Detect which cell encompasses the target text, then output its [x, y] center coordinate. 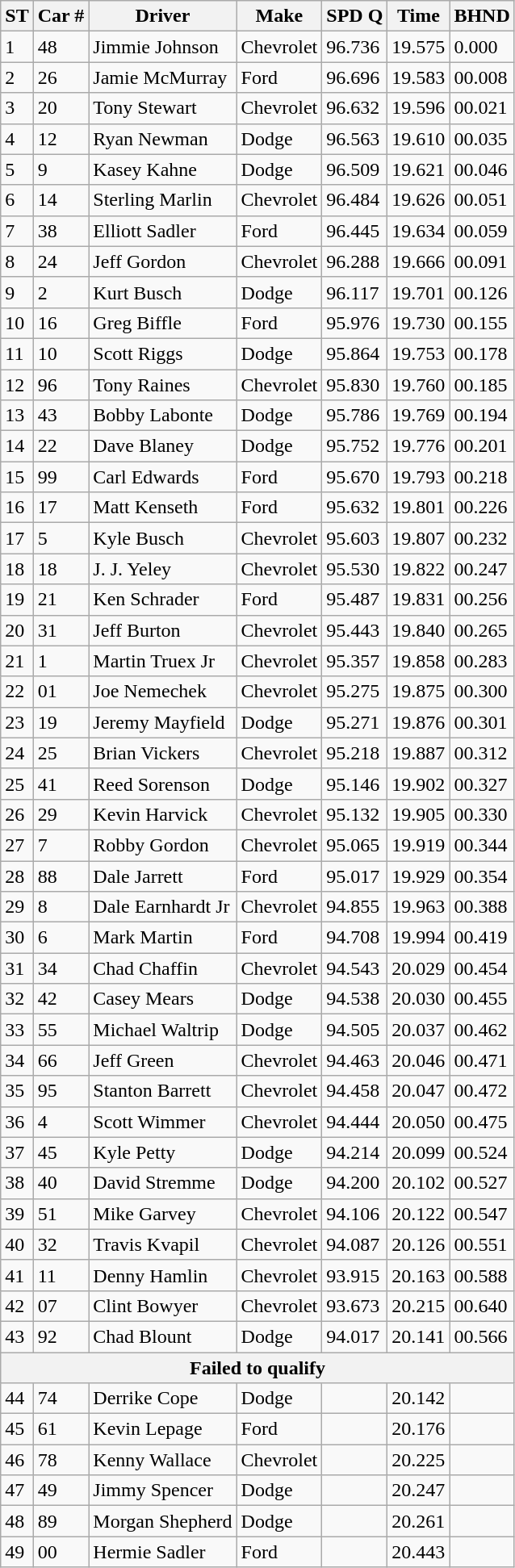
20.126 [418, 1244]
Jeff Gordon [163, 261]
07 [61, 1306]
0.000 [482, 47]
20.029 [418, 968]
Scott Riggs [163, 353]
19.919 [418, 845]
Travis Kvapil [163, 1244]
95.830 [355, 385]
Mark Martin [163, 938]
19.858 [418, 661]
39 [17, 1214]
Kenny Wallace [163, 1460]
20.102 [418, 1183]
00.330 [482, 814]
13 [17, 416]
Martin Truex Jr [163, 661]
00.566 [482, 1336]
88 [61, 876]
Greg Biffle [163, 323]
Failed to qualify [258, 1368]
20.163 [418, 1275]
00.462 [482, 1030]
J. J. Yeley [163, 569]
00.471 [482, 1060]
00.091 [482, 261]
Brian Vickers [163, 753]
37 [17, 1152]
Michael Waltrip [163, 1030]
96.288 [355, 261]
Time [418, 16]
94.543 [355, 968]
Hermie Sadler [163, 1552]
Kevin Lepage [163, 1429]
55 [61, 1030]
19.575 [418, 47]
Kasey Kahne [163, 169]
20.443 [418, 1552]
20.142 [418, 1399]
19.610 [418, 139]
Robby Gordon [163, 845]
95.864 [355, 353]
00.455 [482, 999]
19.994 [418, 938]
Chad Chaffin [163, 968]
96.484 [355, 200]
19.905 [418, 814]
95.976 [355, 323]
19.634 [418, 231]
19.626 [418, 200]
00.008 [482, 77]
Kurt Busch [163, 292]
Ryan Newman [163, 139]
Ken Schrader [163, 600]
94.463 [355, 1060]
Jeremy Mayfield [163, 722]
Dave Blaney [163, 446]
20.141 [418, 1336]
94.017 [355, 1336]
00.185 [482, 385]
20.225 [418, 1460]
00.046 [482, 169]
19.929 [418, 876]
95.275 [355, 692]
00.588 [482, 1275]
95.670 [355, 477]
94.087 [355, 1244]
20.215 [418, 1306]
94.106 [355, 1214]
27 [17, 845]
96.632 [355, 108]
00.194 [482, 416]
Jeff Burton [163, 630]
94.855 [355, 907]
19.963 [418, 907]
95.487 [355, 600]
00 [61, 1552]
Jeff Green [163, 1060]
00.472 [482, 1091]
20.261 [418, 1521]
78 [61, 1460]
Bobby Labonte [163, 416]
00.021 [482, 108]
19.793 [418, 477]
00.524 [482, 1152]
Casey Mears [163, 999]
Dale Jarrett [163, 876]
20.099 [418, 1152]
99 [61, 477]
30 [17, 938]
Mike Garvey [163, 1214]
19.840 [418, 630]
00.475 [482, 1122]
51 [61, 1214]
Tony Raines [163, 385]
Elliott Sadler [163, 231]
00.283 [482, 661]
93.673 [355, 1306]
00.454 [482, 968]
95.146 [355, 784]
Jimmy Spencer [163, 1491]
Derrike Cope [163, 1399]
00.232 [482, 538]
00.059 [482, 231]
Kevin Harvick [163, 814]
95.132 [355, 814]
00.312 [482, 753]
19.887 [418, 753]
20.047 [418, 1091]
00.035 [482, 139]
93.915 [355, 1275]
Make [279, 16]
94.458 [355, 1091]
Dale Earnhardt Jr [163, 907]
96.736 [355, 47]
19.621 [418, 169]
95.632 [355, 508]
Tony Stewart [163, 108]
20.030 [418, 999]
Driver [163, 16]
Matt Kenseth [163, 508]
00.218 [482, 477]
36 [17, 1122]
94.538 [355, 999]
00.051 [482, 200]
SPD Q [355, 16]
00.126 [482, 292]
19.753 [418, 353]
Kyle Petty [163, 1152]
00.354 [482, 876]
19.760 [418, 385]
47 [17, 1491]
96.563 [355, 139]
35 [17, 1091]
00.547 [482, 1214]
19.666 [418, 261]
95.752 [355, 446]
66 [61, 1060]
96.509 [355, 169]
95.443 [355, 630]
19.701 [418, 292]
20.050 [418, 1122]
19.730 [418, 323]
61 [61, 1429]
01 [61, 692]
46 [17, 1460]
94.214 [355, 1152]
95.271 [355, 722]
96.445 [355, 231]
95.065 [355, 845]
00.344 [482, 845]
19.596 [418, 108]
David Stremme [163, 1183]
28 [17, 876]
Denny Hamlin [163, 1275]
ST [17, 16]
Morgan Shepherd [163, 1521]
92 [61, 1336]
94.708 [355, 938]
19.583 [418, 77]
Car # [61, 16]
BHND [482, 16]
00.388 [482, 907]
00.226 [482, 508]
19.807 [418, 538]
Sterling Marlin [163, 200]
74 [61, 1399]
23 [17, 722]
19.822 [418, 569]
00.419 [482, 938]
20.176 [418, 1429]
15 [17, 477]
Jamie McMurray [163, 77]
19.902 [418, 784]
00.155 [482, 323]
00.327 [482, 784]
95.357 [355, 661]
33 [17, 1030]
Joe Nemechek [163, 692]
94.505 [355, 1030]
96 [61, 385]
20.037 [418, 1030]
20.046 [418, 1060]
96.696 [355, 77]
00.527 [482, 1183]
89 [61, 1521]
00.301 [482, 722]
95.017 [355, 876]
95.218 [355, 753]
00.640 [482, 1306]
Stanton Barrett [163, 1091]
19.801 [418, 508]
96.117 [355, 292]
00.300 [482, 692]
95 [61, 1091]
Scott Wimmer [163, 1122]
Chad Blount [163, 1336]
00.551 [482, 1244]
44 [17, 1399]
94.444 [355, 1122]
20.247 [418, 1491]
95.530 [355, 569]
00.256 [482, 600]
Kyle Busch [163, 538]
20.122 [418, 1214]
95.603 [355, 538]
00.265 [482, 630]
19.831 [418, 600]
00.247 [482, 569]
19.776 [418, 446]
3 [17, 108]
Reed Sorenson [163, 784]
95.786 [355, 416]
19.769 [418, 416]
Jimmie Johnson [163, 47]
94.200 [355, 1183]
Clint Bowyer [163, 1306]
19.875 [418, 692]
19.876 [418, 722]
00.201 [482, 446]
00.178 [482, 353]
Carl Edwards [163, 477]
